Detect which cell encompasses the target text, then output its [x, y] center coordinate. 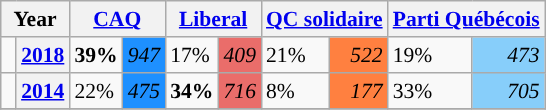
2018 [42, 55]
522 [358, 55]
177 [358, 91]
39% [96, 55]
Liberal [213, 19]
19% [430, 55]
475 [144, 91]
409 [240, 55]
2014 [42, 91]
473 [508, 55]
8% [295, 91]
33% [430, 91]
17% [192, 55]
705 [508, 91]
QC solidaire [324, 19]
21% [295, 55]
CAQ [117, 19]
947 [144, 55]
716 [240, 91]
34% [192, 91]
22% [96, 91]
Parti Québécois [466, 19]
Year [36, 19]
